For the text-containing cell, return its midpoint in [x, y] coordinate format. 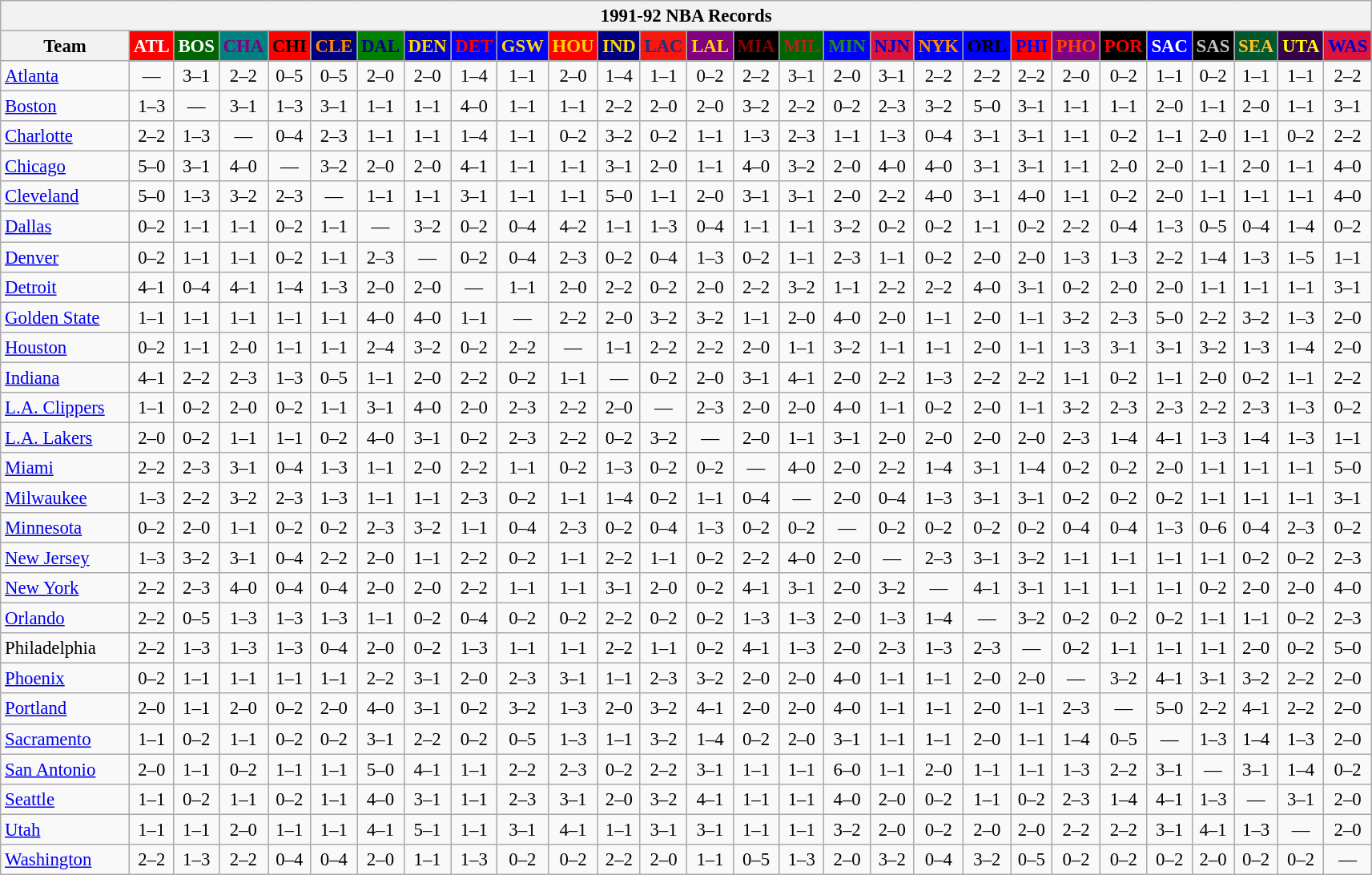
LAL [710, 46]
Milwaukee [66, 498]
Denver [66, 257]
New Jersey [66, 558]
Sacramento [66, 739]
Phoenix [66, 679]
DAL [381, 46]
Detroit [66, 287]
1–5 [1301, 257]
Charlotte [66, 136]
HOU [573, 46]
CLE [333, 46]
ORL [987, 46]
Boston [66, 107]
Portland [66, 709]
WAS [1348, 46]
DEN [428, 46]
Houston [66, 347]
L.A. Clippers [66, 408]
SAS [1213, 46]
PHI [1032, 46]
ATL [151, 46]
UTA [1301, 46]
GSW [522, 46]
5–1 [428, 829]
Indiana [66, 377]
Seattle [66, 799]
L.A. Lakers [66, 437]
Team [66, 46]
CHI [289, 46]
SEA [1256, 46]
New York [66, 588]
1991-92 NBA Records [686, 16]
Cleveland [66, 196]
Orlando [66, 619]
CHA [243, 46]
4–2 [573, 227]
Minnesota [66, 528]
MIL [802, 46]
Philadelphia [66, 648]
PHO [1076, 46]
Dallas [66, 227]
LAC [663, 46]
POR [1123, 46]
Atlanta [66, 76]
MIA [756, 46]
0–6 [1213, 528]
6–0 [847, 769]
Washington [66, 860]
Utah [66, 829]
Chicago [66, 167]
Miami [66, 468]
IND [619, 46]
SAC [1169, 46]
MIN [847, 46]
NJN [892, 46]
San Antonio [66, 769]
DET [474, 46]
2–4 [381, 347]
NYK [939, 46]
Golden State [66, 317]
BOS [196, 46]
